Detect which cell encompasses the target text, then output its [X, Y] center coordinate. 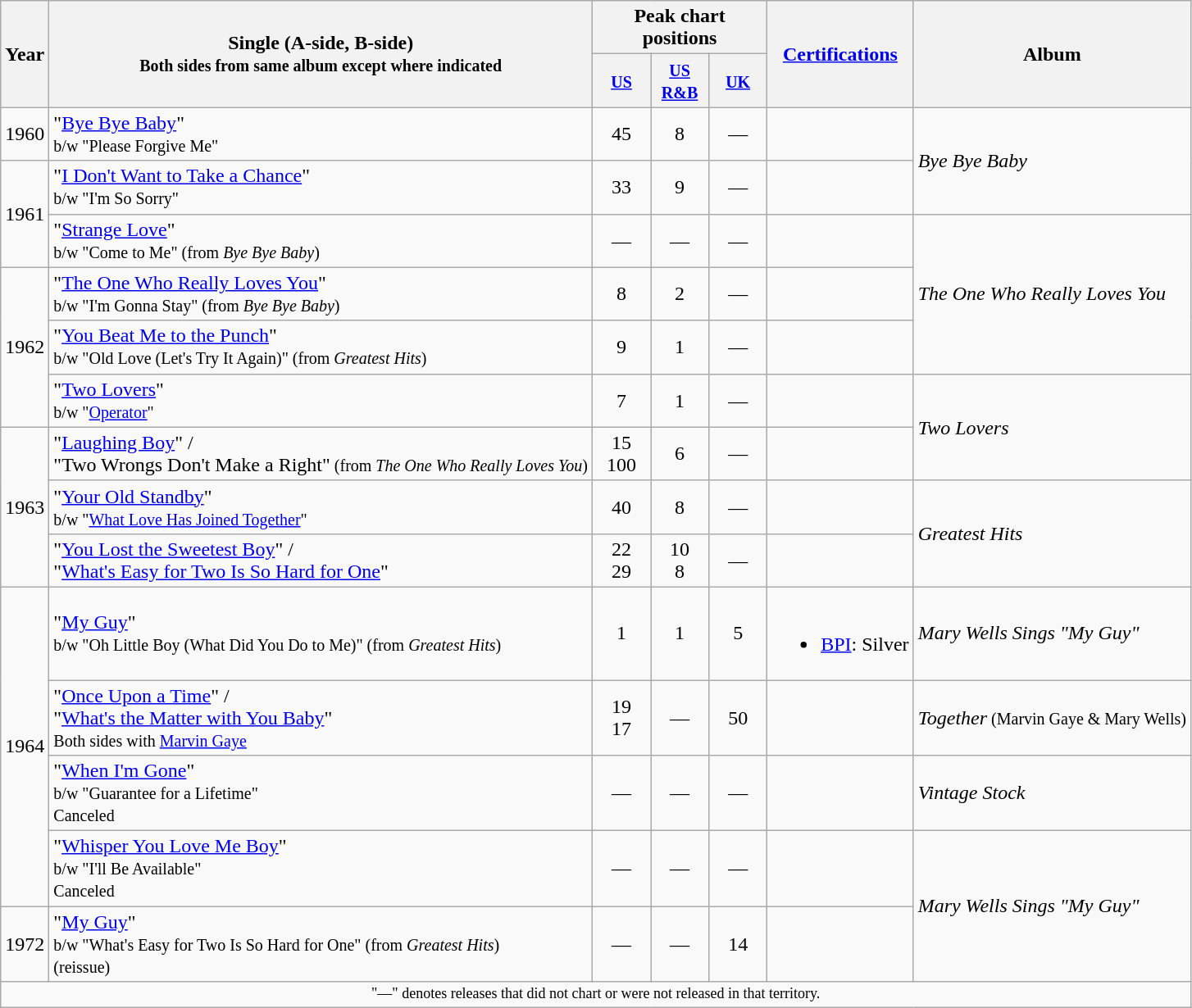
108 [680, 561]
US [621, 80]
7 [621, 400]
"I Don't Want to Take a Chance"b/w "I'm So Sorry" [321, 187]
2229 [621, 561]
"When I'm Gone"b/w "Guarantee for a Lifetime"Canceled [321, 793]
1960 [25, 134]
"Two Lovers"b/w "Operator" [321, 400]
2 [680, 293]
14 [738, 944]
Bye Bye Baby [1052, 161]
45 [621, 134]
Greatest Hits [1052, 534]
5 [738, 633]
US R&B [680, 80]
"My Guy"b/w "Oh Little Boy (What Did You Do to Me)" (from Greatest Hits) [321, 633]
1964 [25, 746]
Certifications [840, 54]
"Whisper You Love Me Boy"b/w "I'll Be Available"Canceled [321, 869]
"You Beat Me to the Punch"b/w "Old Love (Let's Try It Again)" (from Greatest Hits) [321, 347]
1917 [621, 718]
UK [738, 80]
"The One Who Really Loves You"b/w "I'm Gonna Stay" (from Bye Bye Baby) [321, 293]
BPI: Silver [840, 633]
Album [1052, 54]
Together (Marvin Gaye & Mary Wells) [1052, 718]
Peak chart positions [679, 28]
"Laughing Boy" /"Two Wrongs Don't Make a Right" (from The One Who Really Loves You) [321, 454]
1972 [25, 944]
15100 [621, 454]
50 [738, 718]
33 [621, 187]
"Strange Love"b/w "Come to Me" (from Bye Bye Baby) [321, 241]
"Bye Bye Baby"b/w "Please Forgive Me" [321, 134]
1963 [25, 506]
Vintage Stock [1052, 793]
"My Guy"b/w "What's Easy for Two Is So Hard for One" (from Greatest Hits)(reissue) [321, 944]
Two Lovers [1052, 427]
"Once Upon a Time" /"What's the Matter with You Baby" Both sides with Marvin Gaye [321, 718]
"—" denotes releases that did not chart or were not released in that territory. [596, 995]
The One Who Really Loves You [1052, 293]
"You Lost the Sweetest Boy" /"What's Easy for Two Is So Hard for One" [321, 561]
40 [621, 506]
6 [680, 454]
Single (A-side, B-side)Both sides from same album except where indicated [321, 54]
1962 [25, 347]
Year [25, 54]
1961 [25, 214]
"Your Old Standby"b/w "What Love Has Joined Together" [321, 506]
